Output the (x, y) coordinate of the center of the cell containing the given text.  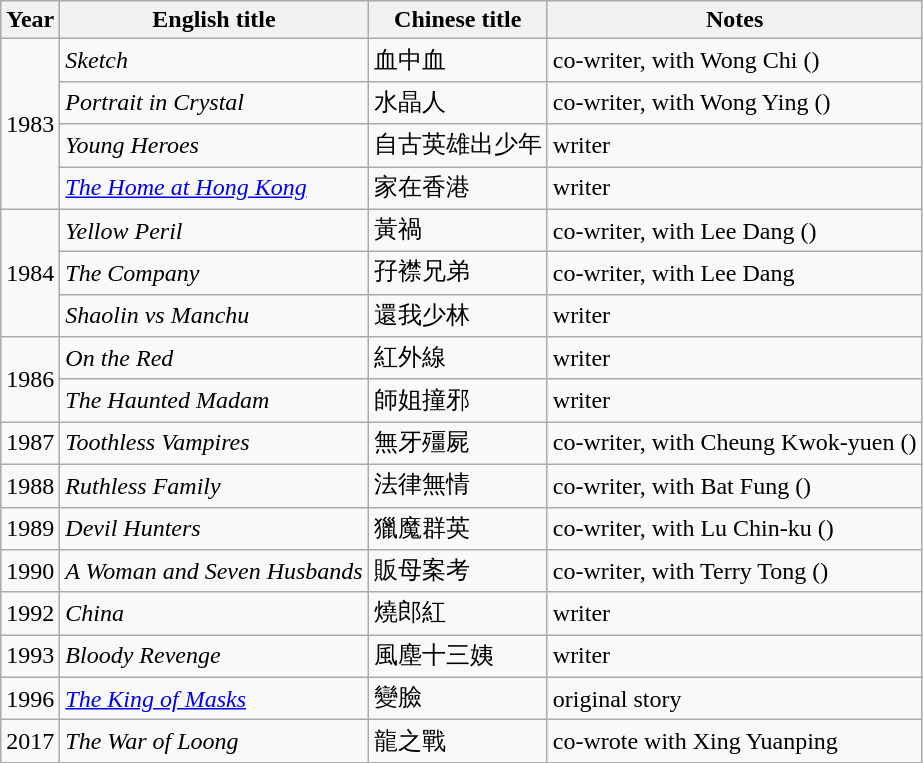
1989 (30, 528)
English title (214, 20)
On the Red (214, 358)
獵魔群英 (458, 528)
co-writer, with Cheung Kwok-yuen () (734, 444)
Bloody Revenge (214, 656)
co-writer, with Bat Fung () (734, 486)
水晶人 (458, 102)
co-writer, with Lee Dang (734, 274)
孖襟兄弟 (458, 274)
A Woman and Seven Husbands (214, 572)
販母案考 (458, 572)
紅外線 (458, 358)
co-writer, with Terry Tong () (734, 572)
co-writer, with Lee Dang () (734, 230)
Young Heroes (214, 146)
家在香港 (458, 188)
還我少林 (458, 316)
變臉 (458, 698)
1992 (30, 614)
1993 (30, 656)
The King of Masks (214, 698)
黃禍 (458, 230)
Devil Hunters (214, 528)
The Haunted Madam (214, 400)
co-writer, with Lu Chin-ku () (734, 528)
1983 (30, 124)
China (214, 614)
co-writer, with Wong Chi () (734, 60)
The Home at Hong Kong (214, 188)
Notes (734, 20)
Sketch (214, 60)
co-writer, with Wong Ying () (734, 102)
1990 (30, 572)
師姐撞邪 (458, 400)
燒郎紅 (458, 614)
龍之戰 (458, 742)
無牙殭屍 (458, 444)
1987 (30, 444)
2017 (30, 742)
Chinese title (458, 20)
Year (30, 20)
The War of Loong (214, 742)
風塵十三姨 (458, 656)
1986 (30, 380)
1988 (30, 486)
The Company (214, 274)
1984 (30, 273)
Shaolin vs Manchu (214, 316)
血中血 (458, 60)
Portrait in Crystal (214, 102)
original story (734, 698)
Ruthless Family (214, 486)
1996 (30, 698)
法律無情 (458, 486)
自古英雄出少年 (458, 146)
Toothless Vampires (214, 444)
co-wrote with Xing Yuanping (734, 742)
Yellow Peril (214, 230)
